Provide the (x, y) coordinate of the cell's center where the given text is located.  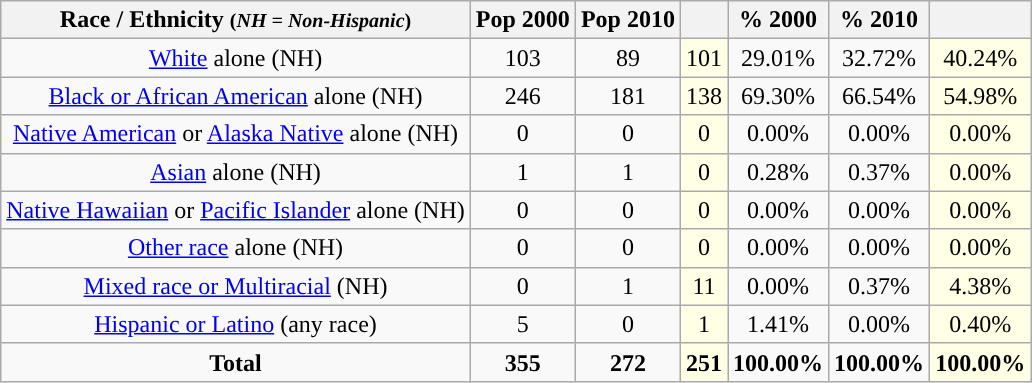
Asian alone (NH) (236, 172)
101 (704, 58)
103 (522, 58)
0.40% (980, 324)
66.54% (880, 96)
Pop 2010 (628, 20)
Pop 2000 (522, 20)
Mixed race or Multiracial (NH) (236, 286)
Native American or Alaska Native alone (NH) (236, 134)
54.98% (980, 96)
355 (522, 362)
Other race alone (NH) (236, 248)
40.24% (980, 58)
29.01% (778, 58)
181 (628, 96)
89 (628, 58)
5 (522, 324)
4.38% (980, 286)
Total (236, 362)
White alone (NH) (236, 58)
1.41% (778, 324)
Race / Ethnicity (NH = Non-Hispanic) (236, 20)
% 2000 (778, 20)
0.28% (778, 172)
69.30% (778, 96)
32.72% (880, 58)
11 (704, 286)
272 (628, 362)
% 2010 (880, 20)
Hispanic or Latino (any race) (236, 324)
251 (704, 362)
Native Hawaiian or Pacific Islander alone (NH) (236, 210)
138 (704, 96)
246 (522, 96)
Black or African American alone (NH) (236, 96)
